Return (X, Y) of the center of cell containing provided text 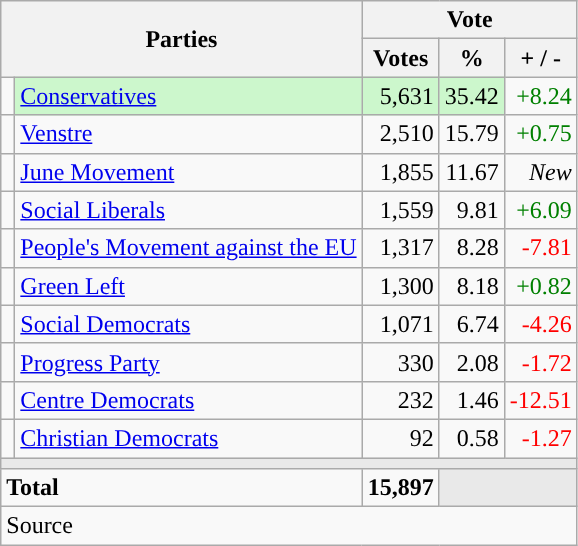
2.08 (472, 362)
2,510 (400, 134)
-7.81 (540, 248)
% (472, 58)
8.18 (472, 286)
92 (400, 438)
1,855 (400, 172)
Vote (470, 20)
6.74 (472, 324)
0.58 (472, 438)
1,559 (400, 210)
Centre Democrats (188, 400)
+ / - (540, 58)
Total (182, 488)
Green Left (188, 286)
15,897 (400, 488)
330 (400, 362)
5,631 (400, 96)
+8.24 (540, 96)
-1.72 (540, 362)
1.46 (472, 400)
+0.82 (540, 286)
Source (290, 526)
June Movement (188, 172)
Votes (400, 58)
1,071 (400, 324)
Conservatives (188, 96)
11.67 (472, 172)
Social Democrats (188, 324)
Progress Party (188, 362)
-1.27 (540, 438)
8.28 (472, 248)
232 (400, 400)
9.81 (472, 210)
Social Liberals (188, 210)
15.79 (472, 134)
1,300 (400, 286)
Parties (182, 39)
People's Movement against the EU (188, 248)
Christian Democrats (188, 438)
+6.09 (540, 210)
-12.51 (540, 400)
-4.26 (540, 324)
+0.75 (540, 134)
New (540, 172)
Venstre (188, 134)
1,317 (400, 248)
35.42 (472, 96)
